Pinpoint the cell where the given text exists, returning its (X, Y) midpoint coordinate. 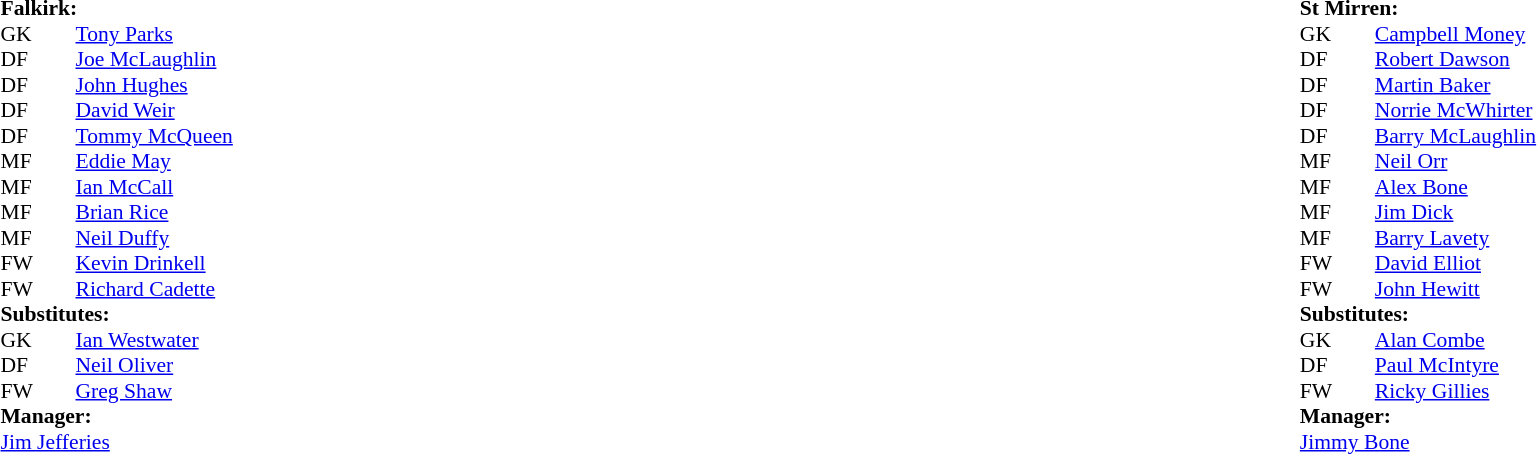
Neil Orr (1456, 161)
Tommy McQueen (154, 136)
Tony Parks (154, 34)
Eddie May (154, 161)
Brian Rice (154, 213)
Campbell Money (1456, 34)
Alex Bone (1456, 187)
Kevin Drinkell (154, 263)
Richard Cadette (154, 289)
David Elliot (1456, 263)
Alan Combe (1456, 340)
Ricky Gillies (1456, 391)
Norrie McWhirter (1456, 111)
Ian Westwater (154, 340)
Greg Shaw (154, 391)
John Hewitt (1456, 289)
Jim Dick (1456, 213)
David Weir (154, 111)
Barry Lavety (1456, 238)
Ian McCall (154, 187)
Neil Oliver (154, 365)
Barry McLaughlin (1456, 136)
Paul McIntyre (1456, 365)
Robert Dawson (1456, 59)
Martin Baker (1456, 85)
John Hughes (154, 85)
Neil Duffy (154, 238)
Joe McLaughlin (154, 59)
